Determine the (X, Y) coordinate at the center of the cell enclosing the given text.  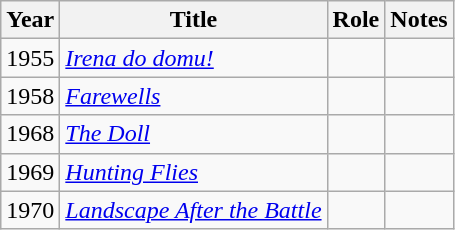
Farewells (194, 96)
Irena do domu! (194, 58)
1968 (30, 134)
1955 (30, 58)
Role (356, 20)
1970 (30, 210)
1969 (30, 172)
Landscape After the Battle (194, 210)
Hunting Flies (194, 172)
Year (30, 20)
Notes (419, 20)
The Doll (194, 134)
Title (194, 20)
1958 (30, 96)
